From the cell containing the given text, extract its center point as (x, y) coordinate. 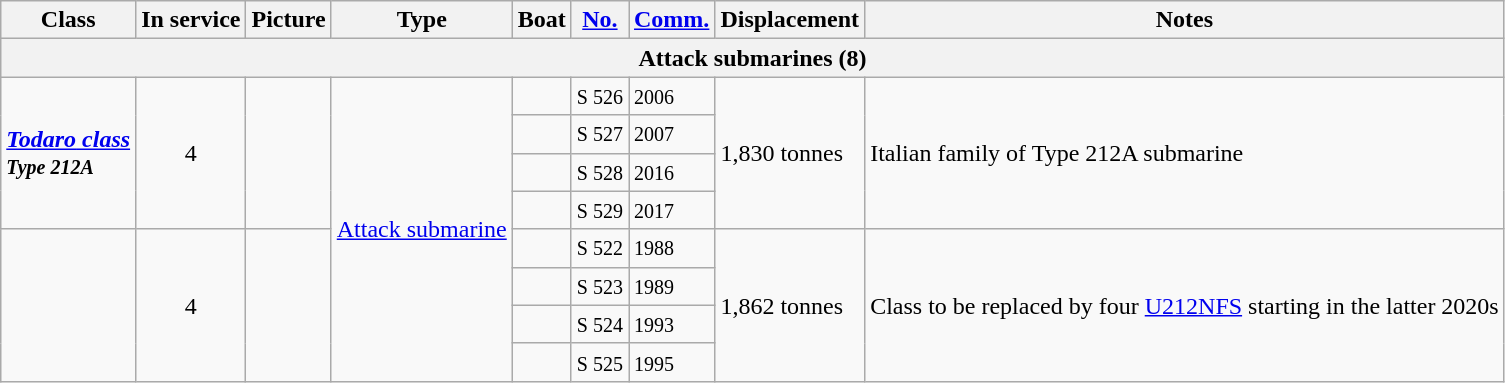
S 528 (600, 172)
2016 (671, 172)
S 527 (600, 134)
S 525 (600, 362)
2007 (671, 134)
2006 (671, 96)
1993 (671, 324)
1989 (671, 286)
Italian family of Type 212A submarine (1185, 153)
Notes (1185, 20)
S 529 (600, 210)
S 523 (600, 286)
Displacement (790, 20)
S 526 (600, 96)
Comm. (671, 20)
S 524 (600, 324)
S 522 (600, 248)
Type (422, 20)
In service (191, 20)
2017 (671, 210)
Attack submarine (422, 229)
Picture (288, 20)
Class (68, 20)
1988 (671, 248)
Class to be replaced by four U212NFS starting in the latter 2020s (1185, 305)
1,862 tonnes (790, 305)
No. (600, 20)
Attack submarines (8) (752, 58)
Boat (542, 20)
1,830 tonnes (790, 153)
Todaro classType 212A (68, 153)
1995 (671, 362)
